Search for the cell housing the specified text and yield its [X, Y] center coordinate. 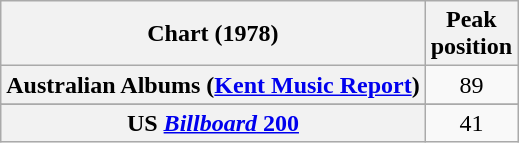
Australian Albums (Kent Music Report) [213, 85]
Peakposition [471, 34]
Chart (1978) [213, 34]
US Billboard 200 [213, 123]
89 [471, 85]
41 [471, 123]
